Scan for the cell matching the given text and deliver its [X, Y] coordinate at center. 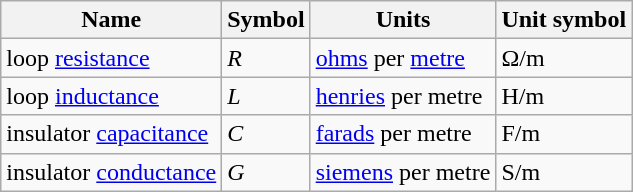
Unit symbol [564, 20]
Name [112, 20]
insulator capacitance [112, 134]
Units [403, 20]
C [266, 134]
ohms per metre [403, 58]
H/m [564, 96]
insulator conductance [112, 172]
G [266, 172]
loop resistance [112, 58]
siemens per metre [403, 172]
loop inductance [112, 96]
F/m [564, 134]
Symbol [266, 20]
L [266, 96]
R [266, 58]
henries per metre [403, 96]
farads per metre [403, 134]
S/m [564, 172]
Ω/m [564, 58]
